From the cell containing the given text, extract its center point as (x, y) coordinate. 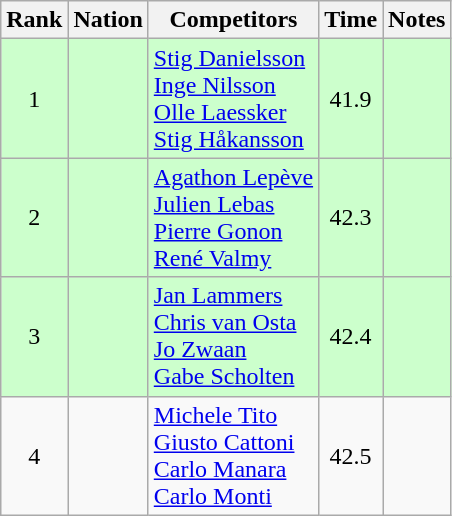
Time (351, 20)
1 (34, 98)
4 (34, 456)
Jan LammersChris van OstaJo ZwaanGabe Scholten (233, 336)
Notes (417, 20)
Rank (34, 20)
42.5 (351, 456)
Agathon LepèveJulien LebasPierre GononRené Valmy (233, 218)
42.4 (351, 336)
41.9 (351, 98)
Nation (108, 20)
Michele TitoGiusto CattoniCarlo ManaraCarlo Monti (233, 456)
Stig DanielssonInge NilssonOlle LaesskerStig Håkansson (233, 98)
42.3 (351, 218)
2 (34, 218)
3 (34, 336)
Competitors (233, 20)
